Determine the [x, y] coordinate at the center of the cell enclosing the given text.  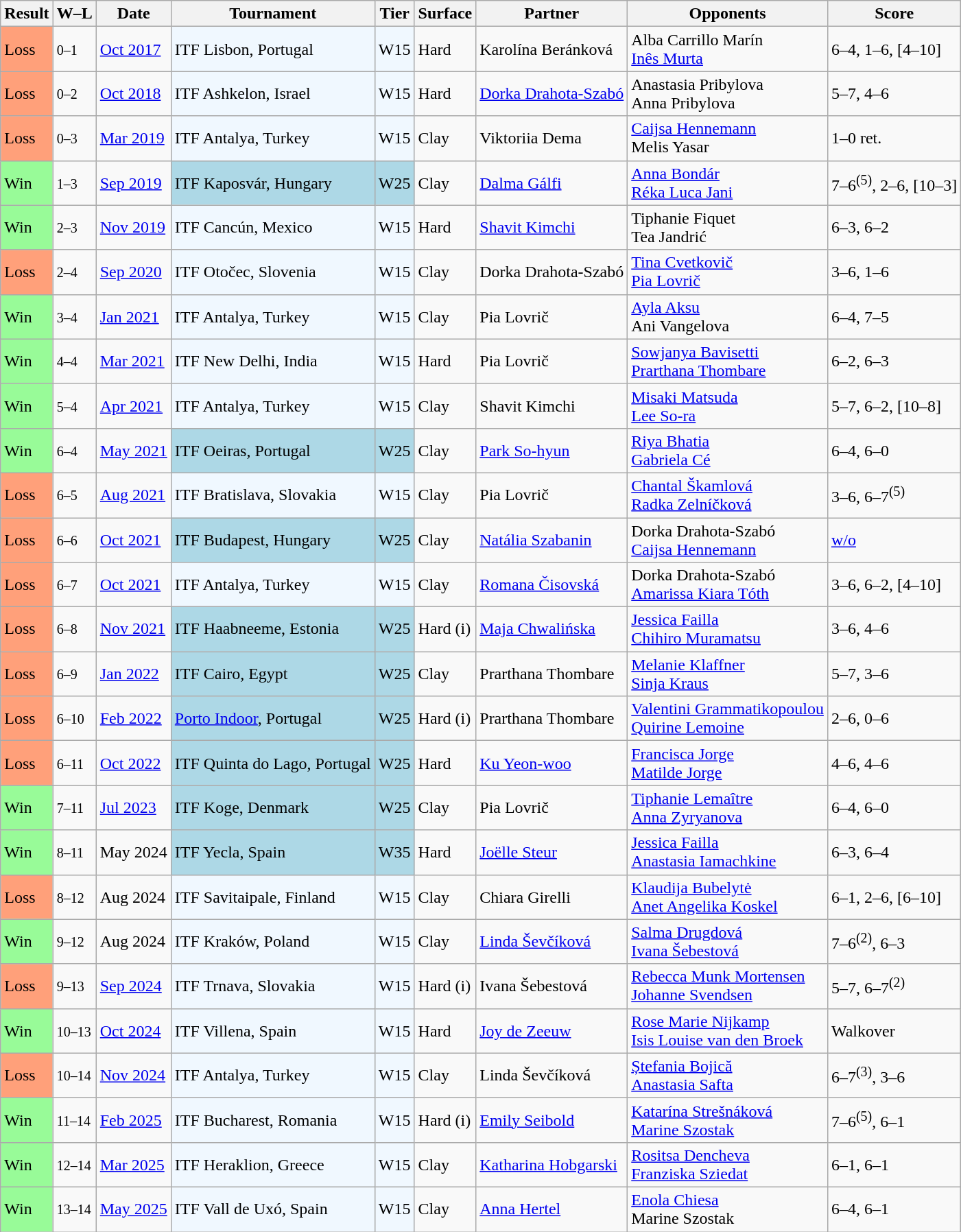
0–1 [74, 49]
6–4, 7–5 [894, 317]
6–3, 6–2 [894, 228]
6–7 [74, 584]
6–7(3), 3–6 [894, 1076]
Feb 2025 [133, 1120]
May 2021 [133, 450]
Partner [551, 14]
6–4 [74, 450]
Ștefania Bojică Anastasia Safta [728, 1076]
ITF Koge, Denmark [273, 808]
5–7, 6–7(2) [894, 986]
Oct 2018 [133, 93]
Jan 2021 [133, 317]
1–0 ret. [894, 139]
Rebecca Munk Mortensen Johanne Svendsen [728, 986]
Feb 2022 [133, 719]
Nov 2019 [133, 228]
Oct 2017 [133, 49]
0–2 [74, 93]
ITF Ashkelon, Israel [273, 93]
7–11 [74, 808]
2–6, 0–6 [894, 719]
Chantal Škamlová Radka Zelníčková [728, 495]
Klaudija Bubelytė Anet Angelika Koskel [728, 897]
3–6, 6–2, [4–10] [894, 584]
Score [894, 14]
6–4, 1–6, [4–10] [894, 49]
Tiphanie Fiquet Tea Jandrić [728, 228]
Sowjanya Bavisetti Prarthana Thombare [728, 361]
Romana Čisovská [551, 584]
9–13 [74, 986]
ITF Savitaipale, Finland [273, 897]
Ku Yeon-woo [551, 763]
6–1, 6–1 [894, 1165]
Misaki Matsuda Lee So-ra [728, 406]
Ivana Šebestová [551, 986]
2–3 [74, 228]
6–3, 6–4 [894, 852]
Nov 2021 [133, 630]
6–9 [74, 674]
6–1, 2–6, [6–10] [894, 897]
Apr 2021 [133, 406]
3–6, 4–6 [894, 630]
W35 [394, 852]
ITF Cancún, Mexico [273, 228]
Katharina Hobgarski [551, 1165]
Surface [445, 14]
5–7, 4–6 [894, 93]
11–14 [74, 1120]
4–4 [74, 361]
ITF Kraków, Poland [273, 941]
8–12 [74, 897]
3–6, 1–6 [894, 272]
1–3 [74, 182]
Sep 2024 [133, 986]
Jessica Failla Chihiro Muramatsu [728, 630]
ITF Heraklion, Greece [273, 1165]
Tournament [273, 14]
Opponents [728, 14]
ITF Cairo, Egypt [273, 674]
Valentini Grammatikopoulou Quirine Lemoine [728, 719]
Karolína Beránková [551, 49]
Ayla Aksu Ani Vangelova [728, 317]
6–5 [74, 495]
6–4, 6–1 [894, 1209]
10–13 [74, 1030]
Riya Bhatia Gabriela Cé [728, 450]
7–6(5), 2–6, [10–3] [894, 182]
Alba Carrillo Marín Inês Murta [728, 49]
Tiphanie Lemaître Anna Zyryanova [728, 808]
May 2025 [133, 1209]
Tier [394, 14]
6–10 [74, 719]
Date [133, 14]
Oct 2024 [133, 1030]
7–6(5), 6–1 [894, 1120]
ITF Vall de Uxó, Spain [273, 1209]
Tina Cvetkovič Pia Lovrič [728, 272]
Enola Chiesa Marine Szostak [728, 1209]
10–14 [74, 1076]
3–4 [74, 317]
Aug 2021 [133, 495]
ITF Bratislava, Slovakia [273, 495]
7–6(2), 6–3 [894, 941]
Joy de Zeeuw [551, 1030]
Chiara Girelli [551, 897]
Oct 2022 [133, 763]
Francisca Jorge Matilde Jorge [728, 763]
May 2024 [133, 852]
5–4 [74, 406]
ITF Haabneeme, Estonia [273, 630]
Joëlle Steur [551, 852]
ITF Otočec, Slovenia [273, 272]
Salma Drugdová Ivana Šebestová [728, 941]
ITF Kaposvár, Hungary [273, 182]
Maja Chwalińska [551, 630]
Anastasia Pribylova Anna Pribylova [728, 93]
2–4 [74, 272]
Melanie Klaffner Sinja Kraus [728, 674]
Jessica Failla Anastasia Iamachkine [728, 852]
13–14 [74, 1209]
Sep 2020 [133, 272]
9–12 [74, 941]
ITF Budapest, Hungary [273, 539]
5–7, 3–6 [894, 674]
ITF Oeiras, Portugal [273, 450]
Sep 2019 [133, 182]
Porto Indoor, Portugal [273, 719]
ITF Trnava, Slovakia [273, 986]
Mar 2025 [133, 1165]
12–14 [74, 1165]
6–8 [74, 630]
6–6 [74, 539]
Mar 2021 [133, 361]
Natália Szabanin [551, 539]
Jul 2023 [133, 808]
Dalma Gálfi [551, 182]
Dorka Drahota-Szabó Amarissa Kiara Tóth [728, 584]
Nov 2024 [133, 1076]
Emily Seibold [551, 1120]
ITF Bucharest, Romania [273, 1120]
Dorka Drahota-Szabó Caijsa Hennemann [728, 539]
Anna Hertel [551, 1209]
ITF Villena, Spain [273, 1030]
3–6, 6–7(5) [894, 495]
Result [27, 14]
Park So-hyun [551, 450]
0–3 [74, 139]
ITF Quinta do Lago, Portugal [273, 763]
Walkover [894, 1030]
5–7, 6–2, [10–8] [894, 406]
Caijsa Hennemann Melis Yasar [728, 139]
8–11 [74, 852]
Mar 2019 [133, 139]
Viktoriia Dema [551, 139]
w/o [894, 539]
ITF Lisbon, Portugal [273, 49]
Anna Bondár Réka Luca Jani [728, 182]
Rositsa Dencheva Franziska Sziedat [728, 1165]
Jan 2022 [133, 674]
W–L [74, 14]
Katarína Strešnáková Marine Szostak [728, 1120]
4–6, 4–6 [894, 763]
Rose Marie Nijkamp Isis Louise van den Broek [728, 1030]
ITF Yecla, Spain [273, 852]
ITF New Delhi, India [273, 361]
6–2, 6–3 [894, 361]
6–11 [74, 763]
